Identify which cell holds the provided text, then report its (X, Y) central coordinate. 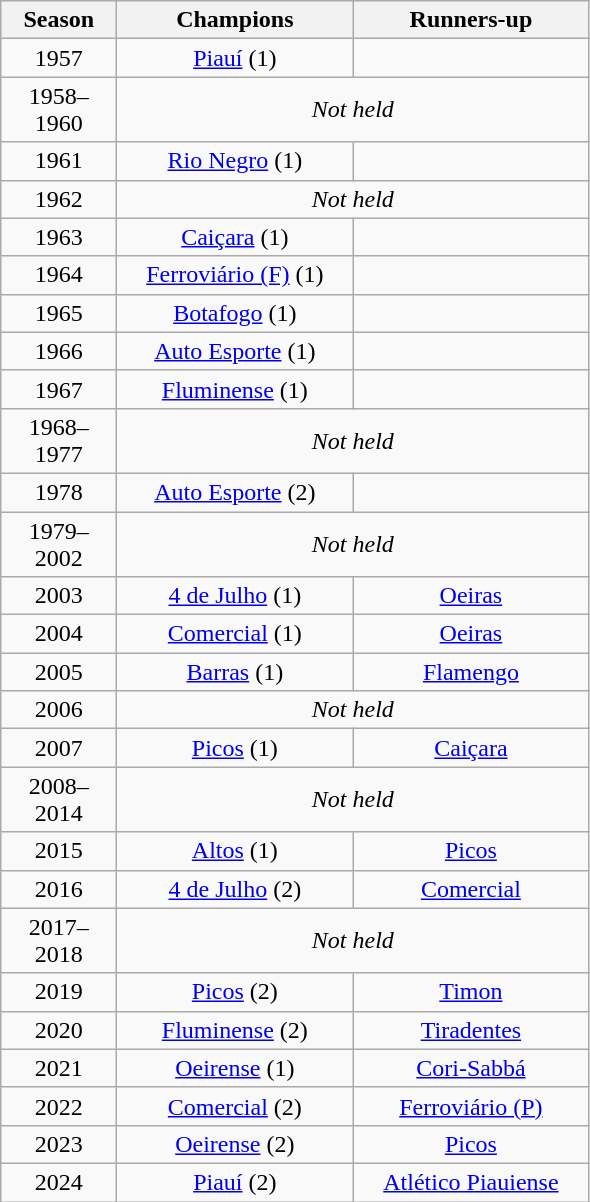
1961 (59, 161)
2003 (59, 596)
1957 (59, 58)
Piauí (2) (235, 1182)
Atlético Piauiense (471, 1182)
1968–1977 (59, 440)
2005 (59, 672)
Auto Esporte (2) (235, 492)
1964 (59, 275)
Fluminense (1) (235, 389)
Altos (1) (235, 851)
Comercial (1) (235, 634)
4 de Julho (1) (235, 596)
Caiçara (1) (235, 237)
1962 (59, 199)
Caiçara (471, 748)
4 de Julho (2) (235, 889)
Picos (2) (235, 992)
2019 (59, 992)
2008–2014 (59, 800)
2017–2018 (59, 940)
1966 (59, 351)
Fluminense (2) (235, 1030)
1963 (59, 237)
1965 (59, 313)
Comercial (471, 889)
Piauí (1) (235, 58)
1967 (59, 389)
2024 (59, 1182)
1958–1960 (59, 110)
Champions (235, 20)
Ferroviário (F) (1) (235, 275)
Auto Esporte (1) (235, 351)
Flamengo (471, 672)
2021 (59, 1068)
2022 (59, 1106)
Oeirense (2) (235, 1144)
Comercial (2) (235, 1106)
Tiradentes (471, 1030)
Picos (1) (235, 748)
2004 (59, 634)
1978 (59, 492)
1979–2002 (59, 544)
Season (59, 20)
Rio Negro (1) (235, 161)
2023 (59, 1144)
Oeirense (1) (235, 1068)
Botafogo (1) (235, 313)
Barras (1) (235, 672)
Runners-up (471, 20)
2020 (59, 1030)
2007 (59, 748)
Ferroviário (P) (471, 1106)
2006 (59, 710)
2016 (59, 889)
2015 (59, 851)
Cori-Sabbá (471, 1068)
Timon (471, 992)
